Search for the cell housing the specified text and yield its (X, Y) center coordinate. 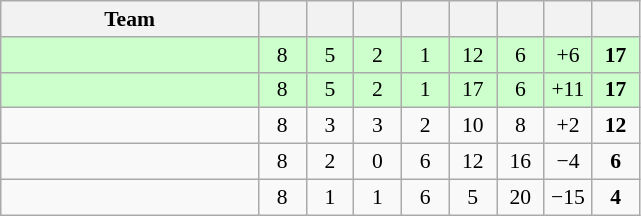
−4 (568, 162)
16 (520, 162)
Team (130, 19)
+11 (568, 90)
4 (616, 197)
+2 (568, 126)
+6 (568, 55)
0 (378, 162)
10 (473, 126)
−15 (568, 197)
20 (520, 197)
